Search for the cell housing the specified text and yield its (X, Y) center coordinate. 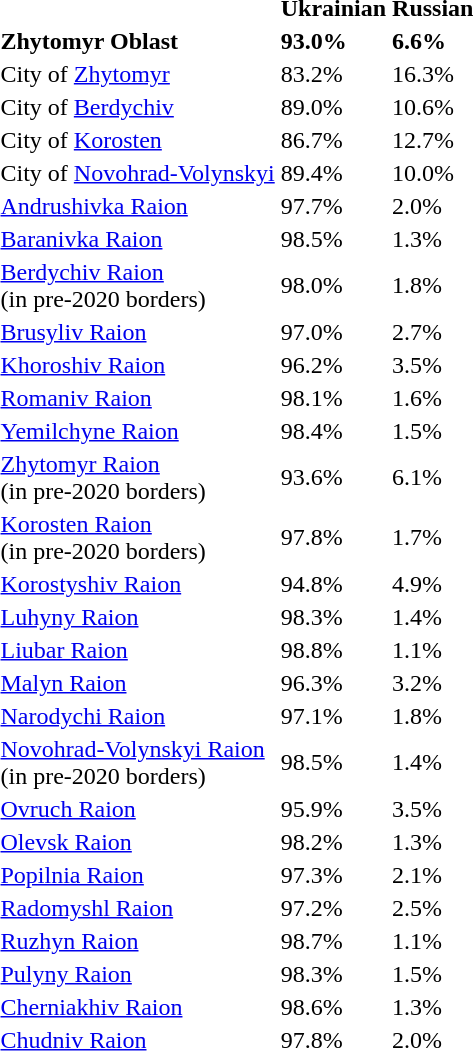
86.7% (333, 140)
83.2% (333, 74)
96.3% (333, 683)
93.6% (333, 478)
98.6% (333, 1007)
97.1% (333, 716)
98.1% (333, 398)
96.2% (333, 365)
98.0% (333, 286)
97.2% (333, 908)
89.0% (333, 107)
98.8% (333, 650)
94.8% (333, 584)
97.3% (333, 875)
89.4% (333, 173)
93.0% (333, 41)
97.0% (333, 332)
97.7% (333, 206)
95.9% (333, 809)
98.7% (333, 941)
98.2% (333, 842)
97.8% (333, 538)
98.4% (333, 431)
